Find where the given text appears and provide that cell's center as (x, y) coordinate. 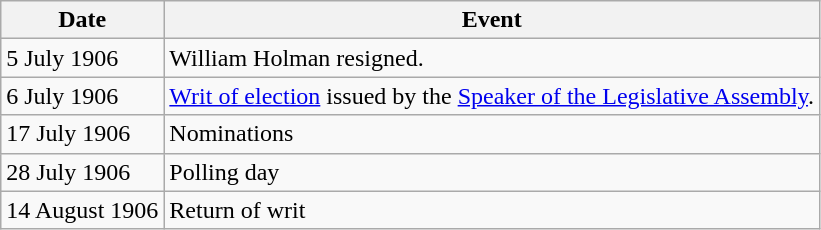
William Holman resigned. (492, 58)
28 July 1906 (82, 172)
Polling day (492, 172)
Return of writ (492, 210)
Nominations (492, 134)
17 July 1906 (82, 134)
Date (82, 20)
Writ of election issued by the Speaker of the Legislative Assembly. (492, 96)
Event (492, 20)
5 July 1906 (82, 58)
6 July 1906 (82, 96)
14 August 1906 (82, 210)
